Pinpoint the cell where the given text exists, returning its [x, y] midpoint coordinate. 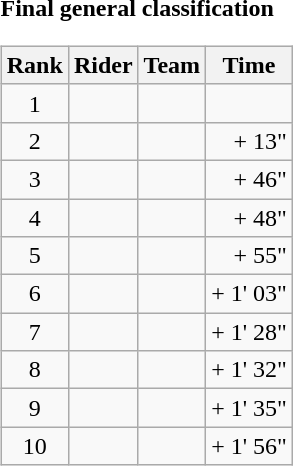
Rider [103, 65]
Team [172, 65]
+ 46" [250, 179]
+ 1' 32" [250, 370]
3 [34, 179]
+ 1' 56" [250, 446]
+ 55" [250, 256]
+ 48" [250, 217]
+ 1' 35" [250, 408]
2 [34, 141]
6 [34, 294]
+ 1' 28" [250, 332]
7 [34, 332]
+ 13" [250, 141]
5 [34, 256]
10 [34, 446]
+ 1' 03" [250, 294]
9 [34, 408]
4 [34, 217]
Time [250, 65]
8 [34, 370]
1 [34, 103]
Rank [34, 65]
